Extract the (x, y) coordinate from the center of the cell holding the provided text.  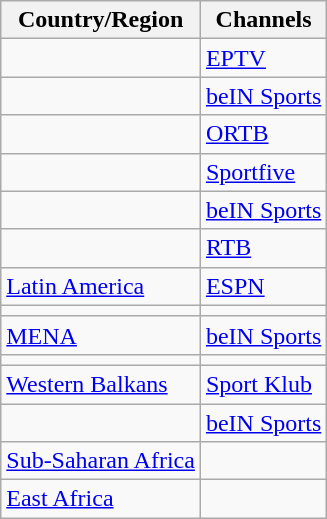
Channels (263, 20)
Sport Klub (263, 384)
Western Balkans (101, 384)
EPTV (263, 58)
RTB (263, 248)
Latin America (101, 286)
MENA (101, 335)
Sub-Saharan Africa (101, 461)
Sportfive (263, 172)
ORTB (263, 134)
East Africa (101, 499)
ESPN (263, 286)
Country/Region (101, 20)
